Return the (X, Y) coordinate for the center point of the cell that contains the specified text.  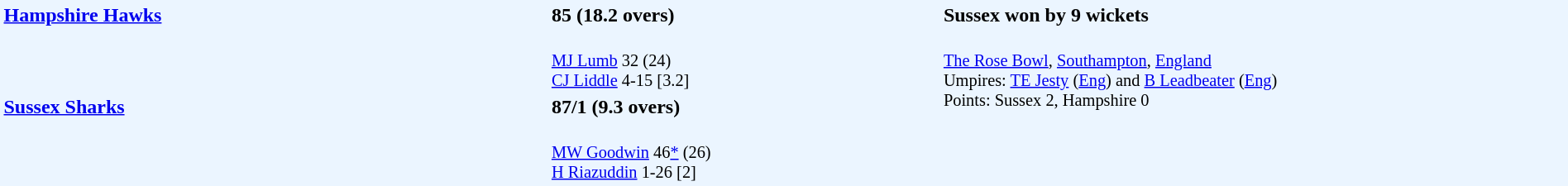
MW Goodwin 46* (26) H Riazuddin 1-26 [2] (744, 152)
Hampshire Hawks (275, 47)
87/1 (9.3 overs) (744, 107)
Sussex Sharks (275, 139)
85 (18.2 overs) (744, 15)
The Rose Bowl, Southampton, England Umpires: TE Jesty (Eng) and B Leadbeater (Eng) Points: Sussex 2, Hampshire 0 (1254, 107)
MJ Lumb 32 (24) CJ Liddle 4-15 [3.2] (744, 61)
Sussex won by 9 wickets (1254, 15)
